Scan for the cell matching the given text and deliver its (x, y) coordinate at center. 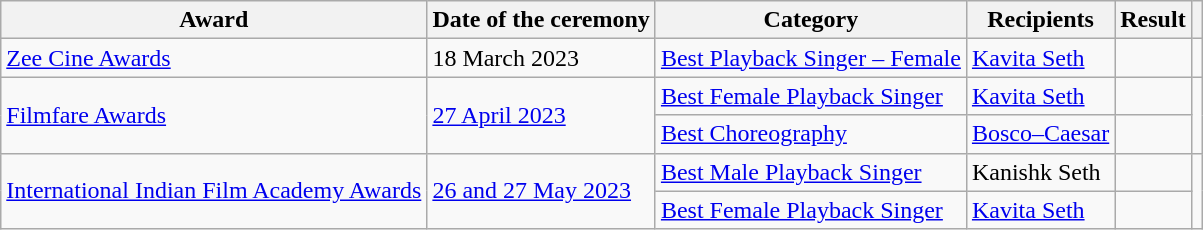
Recipients (1040, 20)
27 April 2023 (542, 115)
Result (1153, 20)
Best Male Playback Singer (810, 172)
Best Playback Singer – Female (810, 58)
Zee Cine Awards (214, 58)
Bosco–Caesar (1040, 134)
Date of the ceremony (542, 20)
Award (214, 20)
Kanishk Seth (1040, 172)
International Indian Film Academy Awards (214, 191)
18 March 2023 (542, 58)
Best Choreography (810, 134)
Filmfare Awards (214, 115)
Category (810, 20)
26 and 27 May 2023 (542, 191)
